Capture the cell that displays the provided text and extract its [X, Y] central coordinate. 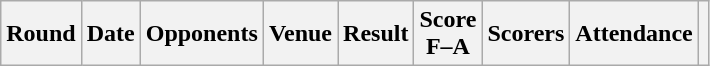
Scorers [526, 34]
Attendance [634, 34]
Result [376, 34]
Date [110, 34]
ScoreF–A [448, 34]
Venue [300, 34]
Round [41, 34]
Opponents [202, 34]
